Extract the [X, Y] coordinate from the center of the cell holding the provided text.  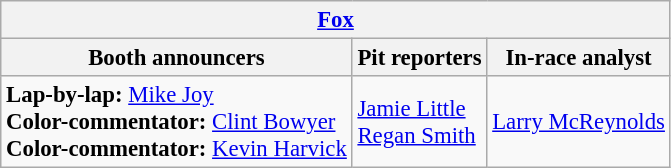
In-race analyst [578, 58]
Pit reporters [420, 58]
Lap-by-lap: Mike JoyColor-commentator: Clint BowyerColor-commentator: Kevin Harvick [176, 122]
Fox [336, 20]
Booth announcers [176, 58]
Jamie LittleRegan Smith [420, 122]
Larry McReynolds [578, 122]
